Extract the (x, y) coordinate from the center of the cell holding the provided text.  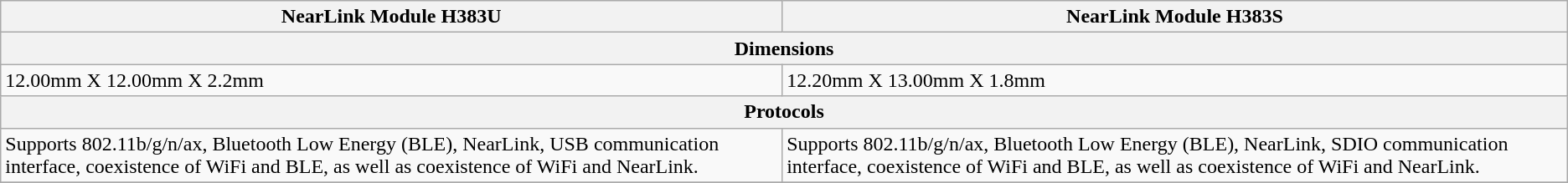
12.20mm X 13.00mm X 1.8mm (1175, 80)
NearLink Module H383U (392, 17)
Dimensions (784, 48)
NearLink Module H383S (1175, 17)
12.00mm X 12.00mm X 2.2mm (392, 80)
Protocols (784, 112)
